Capture the cell that displays the provided text and extract its [X, Y] central coordinate. 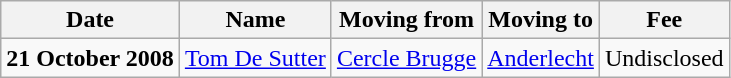
Date [90, 20]
Anderlecht [541, 58]
Moving to [541, 20]
Undisclosed [664, 58]
Moving from [406, 20]
Tom De Sutter [255, 58]
Fee [664, 20]
21 October 2008 [90, 58]
Name [255, 20]
Cercle Brugge [406, 58]
